Return [x, y] of the center of cell containing provided text 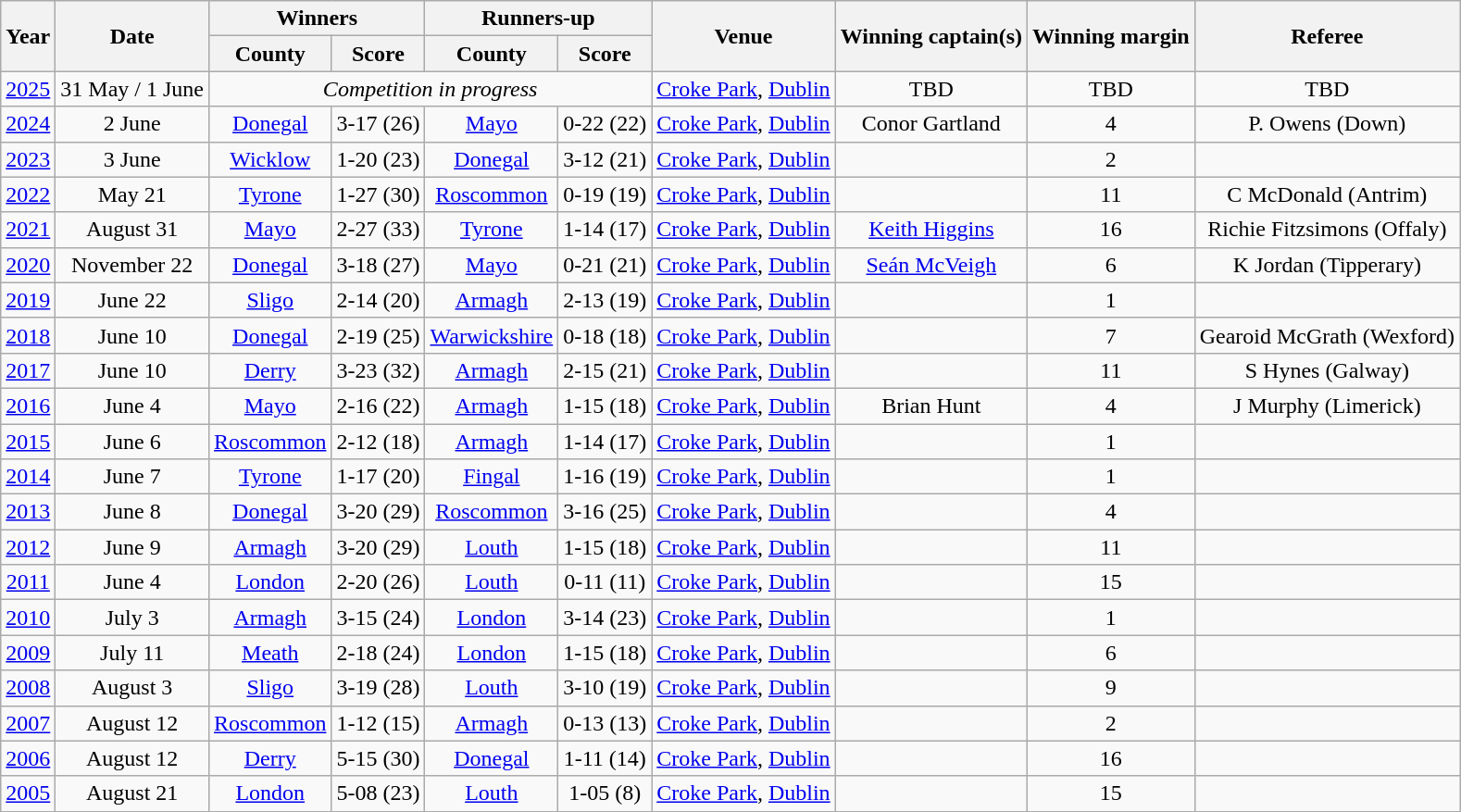
Winning margin [1111, 36]
2-20 (26) [378, 582]
Venue [743, 36]
7 [1111, 335]
0-13 (13) [606, 723]
S Hynes (Galway) [1327, 370]
3-12 (21) [606, 159]
31 May / 1 June [132, 89]
5-15 (30) [378, 758]
June 22 [132, 300]
2-13 (19) [606, 300]
2-16 (22) [378, 406]
2025 [28, 89]
9 [1111, 688]
2016 [28, 406]
Competition in progress [431, 89]
2-27 (33) [378, 230]
2011 [28, 582]
2013 [28, 512]
2-12 (18) [378, 442]
Winners [317, 19]
5-08 (23) [378, 793]
1-17 (20) [378, 477]
3-18 (27) [378, 265]
July 11 [132, 653]
2022 [28, 194]
3-23 (32) [378, 370]
3-10 (19) [606, 688]
2-14 (20) [378, 300]
Referee [1327, 36]
K Jordan (Tipperary) [1327, 265]
2010 [28, 618]
2009 [28, 653]
Date [132, 36]
1-12 (15) [378, 723]
C McDonald (Antrim) [1327, 194]
2017 [28, 370]
0-21 (21) [606, 265]
Conor Gartland [931, 124]
August 3 [132, 688]
June 7 [132, 477]
November 22 [132, 265]
August 31 [132, 230]
Gearoid McGrath (Wexford) [1327, 335]
3-14 (23) [606, 618]
2008 [28, 688]
Warwickshire [492, 335]
2024 [28, 124]
2021 [28, 230]
Fingal [492, 477]
Richie Fitzsimons (Offaly) [1327, 230]
2 June [132, 124]
3 June [132, 159]
Seán McVeigh [931, 265]
0-18 (18) [606, 335]
2-18 (24) [378, 653]
2014 [28, 477]
Winning captain(s) [931, 36]
2012 [28, 547]
1-16 (19) [606, 477]
2-19 (25) [378, 335]
August 21 [132, 793]
Runners-up [539, 19]
2023 [28, 159]
2018 [28, 335]
Wicklow [270, 159]
3-19 (28) [378, 688]
2-15 (21) [606, 370]
0-19 (19) [606, 194]
J Murphy (Limerick) [1327, 406]
0-11 (11) [606, 582]
3-17 (26) [378, 124]
2019 [28, 300]
June 8 [132, 512]
0-22 (22) [606, 124]
1-27 (30) [378, 194]
2020 [28, 265]
May 21 [132, 194]
July 3 [132, 618]
1-20 (23) [378, 159]
P. Owens (Down) [1327, 124]
3-16 (25) [606, 512]
Year [28, 36]
2007 [28, 723]
Meath [270, 653]
2006 [28, 758]
2015 [28, 442]
1-05 (8) [606, 793]
June 6 [132, 442]
Keith Higgins [931, 230]
2005 [28, 793]
1-11 (14) [606, 758]
3-15 (24) [378, 618]
June 9 [132, 547]
Brian Hunt [931, 406]
